Return (x, y) of the center of cell containing provided text 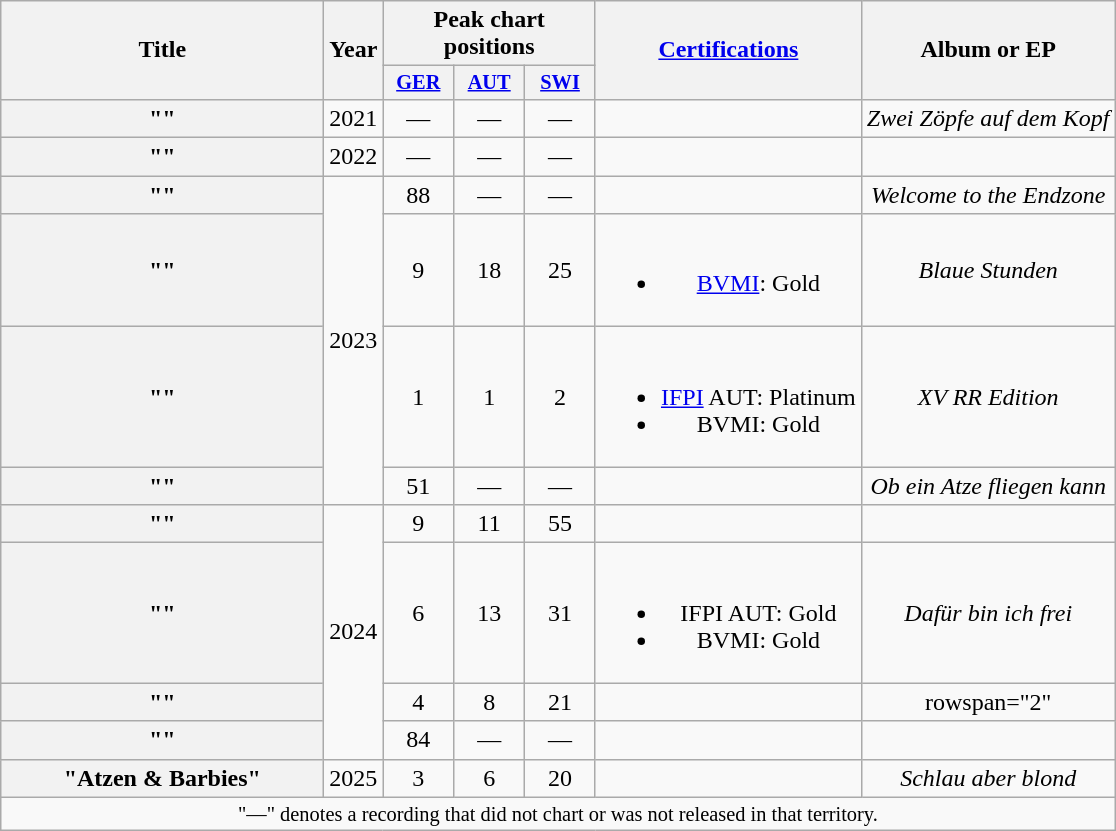
2024 (354, 632)
Welcome to the Endzone (988, 195)
"Atzen & Barbies" (162, 778)
Certifications (728, 50)
Zwei Zöpfe auf dem Kopf (988, 118)
2023 (354, 340)
Album or EP (988, 50)
31 (560, 613)
Ob ein Atze fliegen kann (988, 486)
13 (490, 613)
Blaue Stunden (988, 270)
55 (560, 524)
18 (490, 270)
GER (418, 83)
20 (560, 778)
4 (418, 702)
"—" denotes a recording that did not chart or was not released in that territory. (558, 814)
Peak chart positions (490, 34)
Dafür bin ich frei (988, 613)
rowspan="2" (988, 702)
Title (162, 50)
SWI (560, 83)
BVMI: Gold (728, 270)
IFPI AUT: GoldBVMI: Gold (728, 613)
8 (490, 702)
2025 (354, 778)
51 (418, 486)
11 (490, 524)
XV RR Edition (988, 397)
Schlau aber blond (988, 778)
88 (418, 195)
21 (560, 702)
AUT (490, 83)
2021 (354, 118)
IFPI AUT: PlatinumBVMI: Gold (728, 397)
Year (354, 50)
84 (418, 740)
2 (560, 397)
2022 (354, 157)
3 (418, 778)
25 (560, 270)
